Capture the cell that displays the provided text and extract its (x, y) central coordinate. 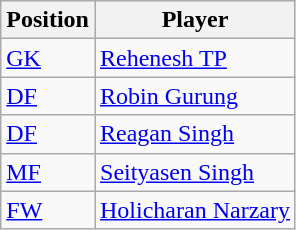
Seityasen Singh (194, 172)
Rehenesh TP (194, 58)
Robin Gurung (194, 96)
Position (48, 20)
GK (48, 58)
Player (194, 20)
MF (48, 172)
FW (48, 210)
Reagan Singh (194, 134)
Holicharan Narzary (194, 210)
